Output the (X, Y) coordinate of the center of the cell containing the given text.  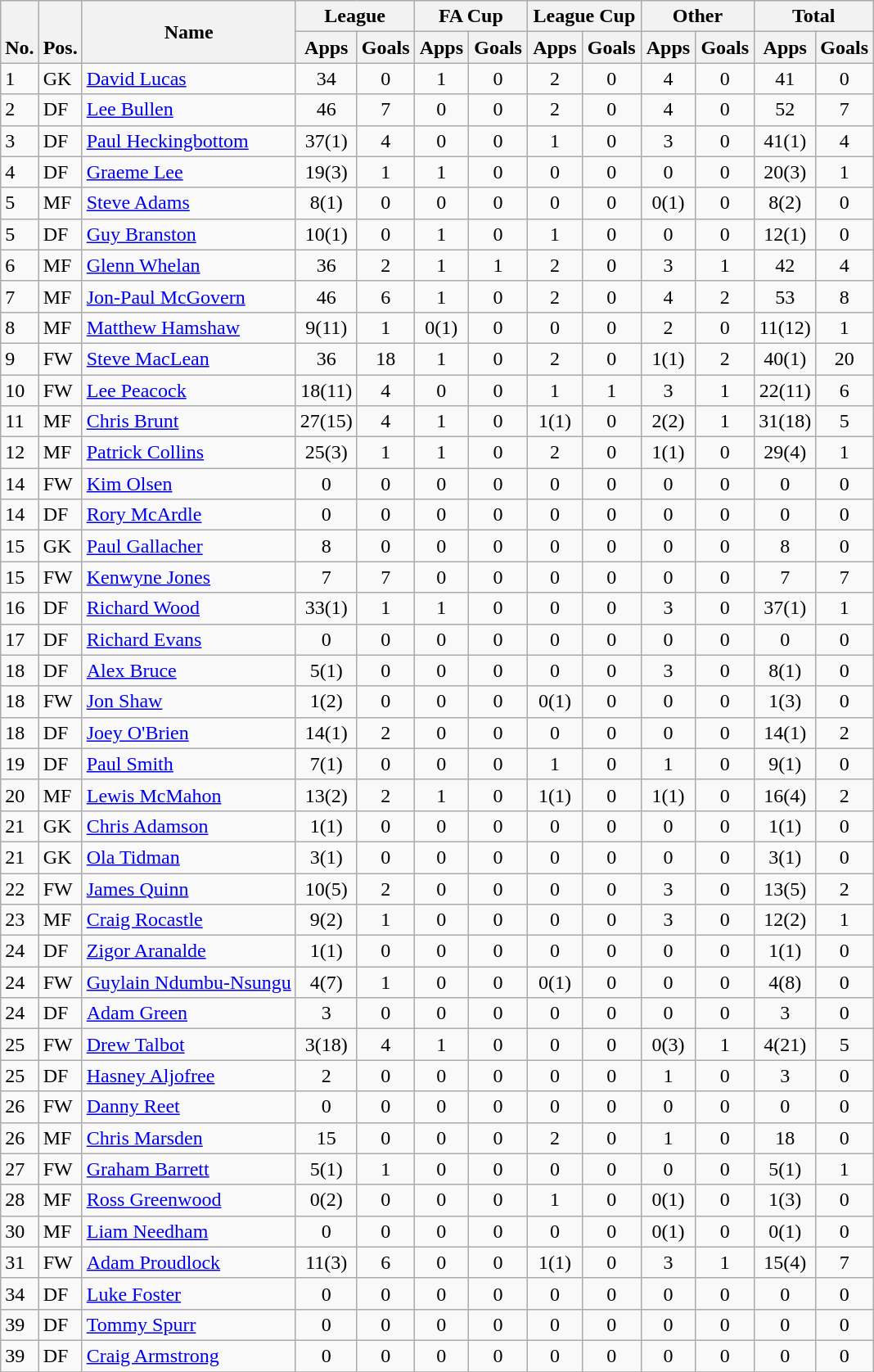
7(1) (326, 764)
League Cup (584, 16)
Chris Brunt (188, 422)
9(1) (786, 764)
James Quinn (188, 888)
Guy Branston (188, 234)
9(2) (326, 920)
Matthew Hamshaw (188, 327)
Graeme Lee (188, 172)
Kim Olsen (188, 484)
Jon Shaw (188, 702)
Drew Talbot (188, 1045)
Luke Foster (188, 1293)
Chris Adamson (188, 826)
12(2) (786, 920)
42 (786, 265)
Hasney Aljofree (188, 1076)
29(4) (786, 453)
Craig Armstrong (188, 1356)
No. (20, 32)
53 (786, 296)
16 (20, 608)
Adam Green (188, 1013)
13(5) (786, 888)
Rory McArdle (188, 515)
33(1) (326, 608)
41(1) (786, 141)
Richard Wood (188, 608)
Glenn Whelan (188, 265)
9(11) (326, 327)
11(3) (326, 1262)
Craig Rocastle (188, 920)
Paul Smith (188, 764)
31(18) (786, 422)
10(5) (326, 888)
20(3) (786, 172)
Paul Gallacher (188, 546)
Adam Proudlock (188, 1262)
Other (697, 16)
10(1) (326, 234)
Total (813, 16)
12 (20, 453)
Alex Bruce (188, 670)
Lewis McMahon (188, 795)
Zigor Aranalde (188, 951)
Graham Barrett (188, 1169)
8(2) (786, 203)
Chris Marsden (188, 1138)
Tommy Spurr (188, 1325)
10 (20, 390)
4(8) (786, 982)
52 (786, 110)
Ross Greenwood (188, 1200)
27(15) (326, 422)
25(3) (326, 453)
Danny Reet (188, 1107)
Lee Peacock (188, 390)
19(3) (326, 172)
Liam Needham (188, 1231)
Guylain Ndumbu-Nsungu (188, 982)
League (355, 16)
Lee Bullen (188, 110)
9 (20, 359)
Steve MacLean (188, 359)
13(2) (326, 795)
3(18) (326, 1045)
30 (20, 1231)
41 (786, 79)
31 (20, 1262)
40(1) (786, 359)
FA Cup (471, 16)
12(1) (786, 234)
Jon-Paul McGovern (188, 296)
Paul Heckingbottom (188, 141)
27 (20, 1169)
18(11) (326, 390)
22 (20, 888)
4(21) (786, 1045)
Steve Adams (188, 203)
0(3) (668, 1045)
Joey O'Brien (188, 733)
23 (20, 920)
17 (20, 639)
28 (20, 1200)
19 (20, 764)
11(12) (786, 327)
Name (188, 32)
11 (20, 422)
22(11) (786, 390)
Richard Evans (188, 639)
16(4) (786, 795)
David Lucas (188, 79)
0(2) (326, 1200)
15(4) (786, 1262)
Pos. (61, 32)
Patrick Collins (188, 453)
Ola Tidman (188, 857)
1(2) (326, 702)
4(7) (326, 982)
2(2) (668, 422)
Kenwyne Jones (188, 577)
